From the cell containing the given text, extract its center point as [x, y] coordinate. 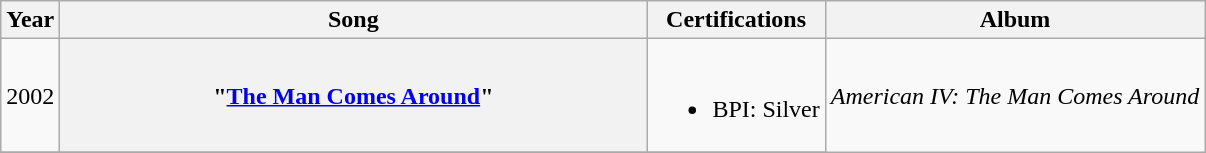
American IV: The Man Comes Around [1014, 96]
BPI: Silver [736, 96]
Album [1014, 20]
Year [30, 20]
"The Man Comes Around" [354, 96]
2002 [30, 96]
Certifications [736, 20]
Song [354, 20]
